Return the (X, Y) coordinate for the center point of the cell that contains the specified text.  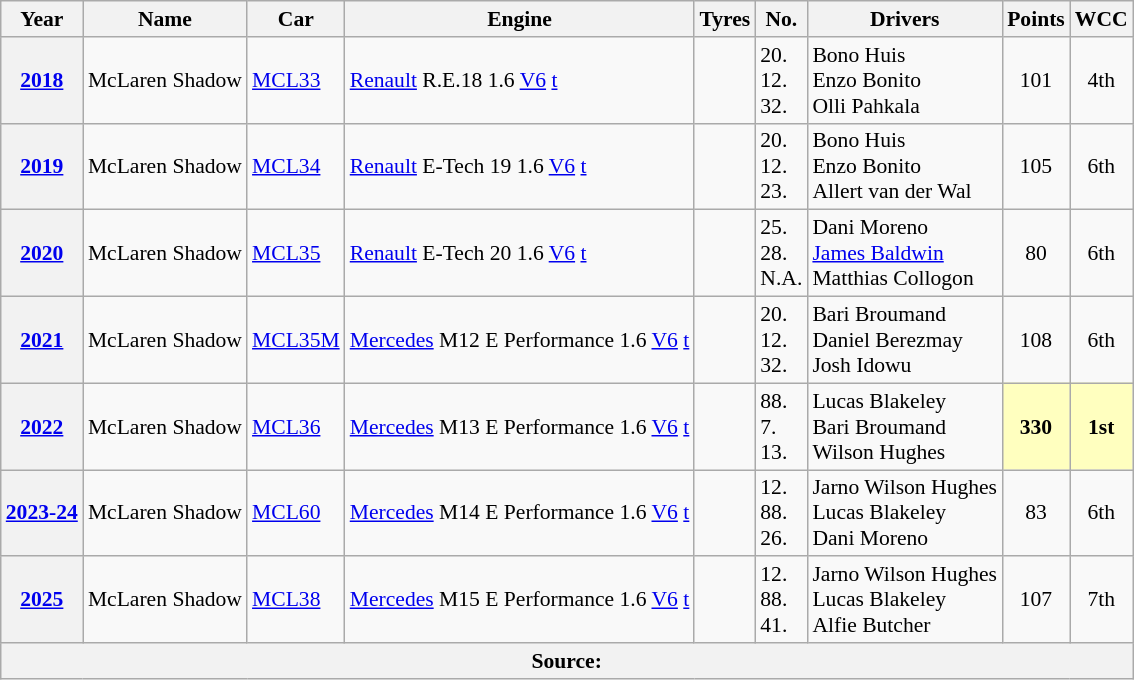
25.28.N.A. (781, 254)
101 (1036, 80)
Mercedes M15 E Performance 1.6 V6 t (520, 600)
WCC (1102, 19)
MCL34 (296, 166)
Engine (520, 19)
Name (165, 19)
2020 (42, 254)
108 (1036, 340)
7th (1102, 600)
Car (296, 19)
20.12.23. (781, 166)
1st (1102, 426)
MCL38 (296, 600)
MCL35M (296, 340)
Renault R.E.18 1.6 V6 t (520, 80)
Mercedes M12 E Performance 1.6 V6 t (520, 340)
2019 (42, 166)
2018 (42, 80)
Jarno Wilson Hughes Lucas Blakeley Alfie Butcher (904, 600)
12.88.26. (781, 514)
12.88.41. (781, 600)
Bono Huis Enzo Bonito Olli Pahkala (904, 80)
105 (1036, 166)
107 (1036, 600)
MCL35 (296, 254)
MCL33 (296, 80)
MCL36 (296, 426)
Renault E-Tech 20 1.6 V6 t (520, 254)
Mercedes M14 E Performance 1.6 V6 t (520, 514)
Jarno Wilson Hughes Lucas Blakeley Dani Moreno (904, 514)
No. (781, 19)
4th (1102, 80)
Year (42, 19)
Lucas Blakeley Bari Broumand Wilson Hughes (904, 426)
Dani Moreno James Baldwin Matthias Collogon (904, 254)
2023-24 (42, 514)
Mercedes M13 E Performance 1.6 V6 t (520, 426)
88.7.13. (781, 426)
2025 (42, 600)
Tyres (724, 19)
2021 (42, 340)
Bono Huis Enzo Bonito Allert van der Wal (904, 166)
330 (1036, 426)
Bari Broumand Daniel Berezmay Josh Idowu (904, 340)
2022 (42, 426)
80 (1036, 254)
Points (1036, 19)
Renault E-Tech 19 1.6 V6 t (520, 166)
Drivers (904, 19)
Source: (567, 661)
83 (1036, 514)
MCL60 (296, 514)
